Pinpoint the cell where the given text exists, returning its [X, Y] midpoint coordinate. 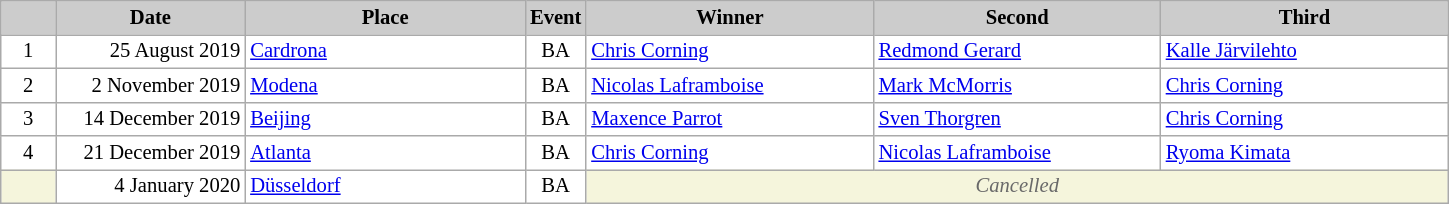
Sven Thorgren [1018, 119]
Second [1018, 17]
Mark McMorris [1018, 85]
Kalle Järvilehto [1304, 51]
Beijing [385, 119]
14 December 2019 [151, 119]
3 [28, 119]
4 January 2020 [151, 186]
25 August 2019 [151, 51]
1 [28, 51]
Winner [730, 17]
2 [28, 85]
2 November 2019 [151, 85]
Cancelled [1017, 186]
Third [1304, 17]
Maxence Parrot [730, 119]
Cardrona [385, 51]
Date [151, 17]
Redmond Gerard [1018, 51]
Modena [385, 85]
Atlanta [385, 153]
Place [385, 17]
Event [556, 17]
4 [28, 153]
Ryoma Kimata [1304, 153]
21 December 2019 [151, 153]
Düsseldorf [385, 186]
